Pinpoint the cell where the given text exists, returning its (x, y) midpoint coordinate. 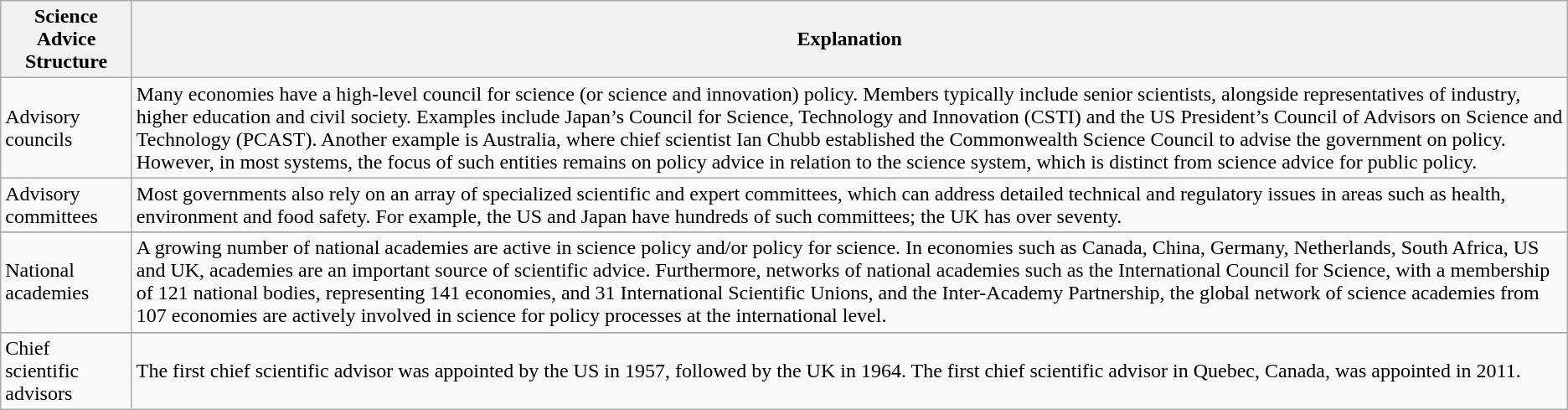
Advisory committees (66, 205)
Science Advice Structure (66, 39)
Advisory councils (66, 127)
Explanation (849, 39)
National academies (66, 282)
Chief scientific advisors (66, 371)
